Determine the [x, y] coordinate at the center of the cell enclosing the given text.  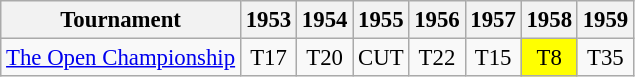
1956 [437, 20]
T8 [549, 58]
T20 [325, 58]
Tournament [121, 20]
1959 [605, 20]
1957 [493, 20]
1958 [549, 20]
T15 [493, 58]
The Open Championship [121, 58]
1953 [268, 20]
T35 [605, 58]
CUT [381, 58]
1954 [325, 20]
1955 [381, 20]
T17 [268, 58]
T22 [437, 58]
